Detect which cell encompasses the target text, then output its (X, Y) center coordinate. 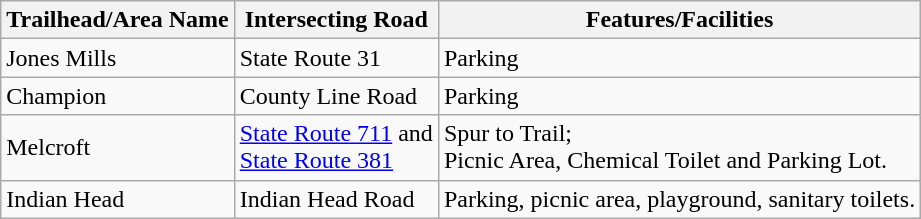
Indian Head Road (336, 199)
Jones Mills (118, 58)
County Line Road (336, 96)
Spur to Trail;Picnic Area, Chemical Toilet and Parking Lot. (679, 148)
Intersecting Road (336, 20)
State Route 711 and State Route 381 (336, 148)
Melcroft (118, 148)
Trailhead/Area Name (118, 20)
Features/Facilities (679, 20)
Champion (118, 96)
State Route 31 (336, 58)
Indian Head (118, 199)
Parking, picnic area, playground, sanitary toilets. (679, 199)
